Return (x, y) of the center of cell containing provided text 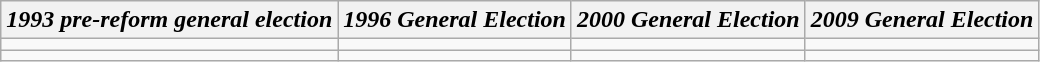
2000 General Election (688, 20)
1996 General Election (455, 20)
1993 pre-reform general election (170, 20)
2009 General Election (922, 20)
